Extract the (x, y) coordinate from the center of the cell holding the provided text.  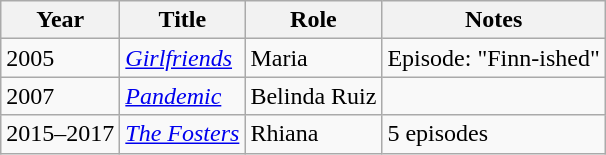
2015–2017 (60, 134)
Rhiana (314, 134)
2007 (60, 96)
Girlfriends (182, 58)
The Fosters (182, 134)
Title (182, 20)
5 episodes (494, 134)
Year (60, 20)
Role (314, 20)
2005 (60, 58)
Pandemic (182, 96)
Belinda Ruiz (314, 96)
Maria (314, 58)
Episode: "Finn-ished" (494, 58)
Notes (494, 20)
